Provide the (x, y) coordinate of the cell's center where the given text is located.  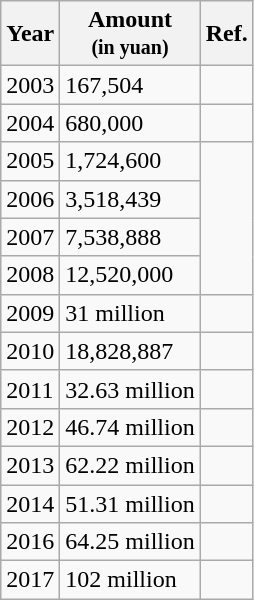
167,504 (130, 85)
102 million (130, 580)
64.25 million (130, 542)
2004 (30, 123)
2011 (30, 389)
2005 (30, 161)
62.22 million (130, 465)
18,828,887 (130, 351)
Ref. (226, 34)
2014 (30, 503)
680,000 (130, 123)
12,520,000 (130, 275)
1,724,600 (130, 161)
Year (30, 34)
46.74 million (130, 427)
2006 (30, 199)
2007 (30, 237)
2010 (30, 351)
2016 (30, 542)
3,518,439 (130, 199)
2013 (30, 465)
2009 (30, 313)
2017 (30, 580)
2008 (30, 275)
2012 (30, 427)
51.31 million (130, 503)
31 million (130, 313)
2003 (30, 85)
Amount(in yuan) (130, 34)
32.63 million (130, 389)
7,538,888 (130, 237)
